Identify which cell holds the provided text, then report its [x, y] central coordinate. 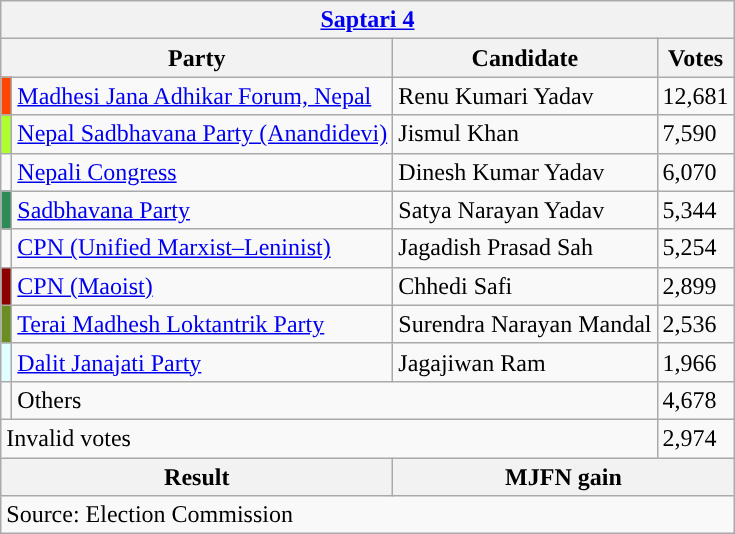
Dalit Janajati Party [202, 362]
Jagadish Prasad Sah [525, 248]
Chhedi Safi [525, 286]
2,536 [696, 324]
Sadbhavana Party [202, 210]
Others [334, 400]
7,590 [696, 134]
Nepal Sadbhavana Party (Anandidevi) [202, 134]
Dinesh Kumar Yadav [525, 172]
2,974 [696, 438]
6,070 [696, 172]
Satya Narayan Yadav [525, 210]
Renu Kumari Yadav [525, 96]
Party [197, 58]
Invalid votes [329, 438]
Votes [696, 58]
Nepali Congress [202, 172]
Saptari 4 [368, 20]
5,344 [696, 210]
Jagajiwan Ram [525, 362]
4,678 [696, 400]
Candidate [525, 58]
5,254 [696, 248]
Terai Madhesh Loktantrik Party [202, 324]
MJFN gain [564, 477]
Source: Election Commission [368, 515]
Result [197, 477]
Surendra Narayan Mandal [525, 324]
2,899 [696, 286]
1,966 [696, 362]
CPN (Maoist) [202, 286]
Jismul Khan [525, 134]
CPN (Unified Marxist–Leninist) [202, 248]
12,681 [696, 96]
Madhesi Jana Adhikar Forum, Nepal [202, 96]
